Find where the given text appears and provide that cell's center as [x, y] coordinate. 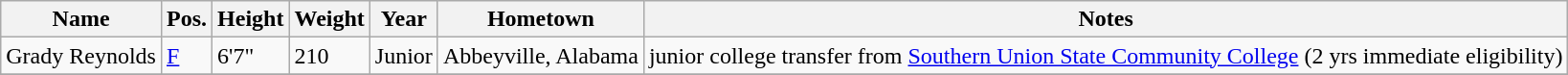
Grady Reynolds [81, 56]
junior college transfer from Southern Union State Community College (2 yrs immediate eligibility) [1106, 56]
Junior [404, 56]
Weight [329, 19]
Year [404, 19]
Hometown [540, 19]
210 [329, 56]
Notes [1106, 19]
6'7" [251, 56]
Height [251, 19]
F [186, 56]
Pos. [186, 19]
Name [81, 19]
Abbeyville, Alabama [540, 56]
